Locate the cell with the specified text and output its (X, Y) center coordinate. 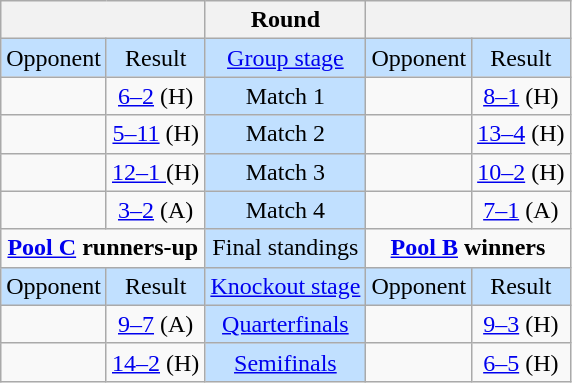
Semifinals (286, 362)
Round (286, 20)
8–1 (H) (521, 96)
10–2 (H) (521, 172)
Knockout stage (286, 286)
12–1 (H) (155, 172)
Final standings (286, 248)
Pool C runners-up (103, 248)
14–2 (H) (155, 362)
5–11 (H) (155, 134)
Pool B winners (468, 248)
6–2 (H) (155, 96)
Quarterfinals (286, 324)
Match 2 (286, 134)
9–3 (H) (521, 324)
Match 4 (286, 210)
3–2 (A) (155, 210)
9–7 (A) (155, 324)
13–4 (H) (521, 134)
7–1 (A) (521, 210)
Group stage (286, 58)
Match 1 (286, 96)
Match 3 (286, 172)
6–5 (H) (521, 362)
